Capture the cell that displays the provided text and extract its [X, Y] central coordinate. 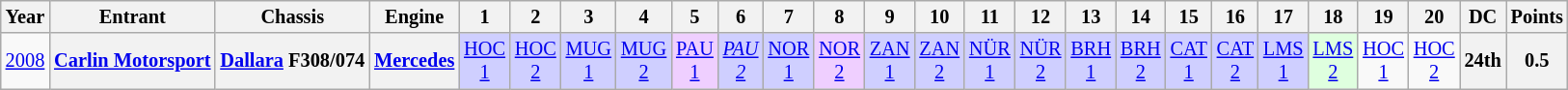
ZAN2 [939, 61]
10 [939, 16]
NÜR2 [1041, 61]
MUG1 [588, 61]
Year [25, 16]
19 [1383, 16]
2008 [25, 61]
PAU2 [741, 61]
CAT2 [1235, 61]
24th [1483, 61]
MUG2 [644, 61]
DC [1483, 16]
15 [1189, 16]
8 [839, 16]
17 [1284, 16]
LMS1 [1284, 61]
NOR2 [839, 61]
0.5 [1537, 61]
Dallara F308/074 [292, 61]
Chassis [292, 16]
LMS2 [1334, 61]
NÜR1 [989, 61]
12 [1041, 16]
1 [484, 16]
13 [1091, 16]
16 [1235, 16]
2 [536, 16]
18 [1334, 16]
9 [890, 16]
ZAN1 [890, 61]
Points [1537, 16]
Carlin Motorsport [132, 61]
CAT1 [1189, 61]
3 [588, 16]
11 [989, 16]
NOR1 [789, 61]
4 [644, 16]
Entrant [132, 16]
6 [741, 16]
5 [694, 16]
14 [1141, 16]
20 [1435, 16]
PAU1 [694, 61]
Engine [415, 16]
BRH2 [1141, 61]
Mercedes [415, 61]
7 [789, 16]
BRH1 [1091, 61]
